Scan for the cell matching the given text and deliver its (x, y) coordinate at center. 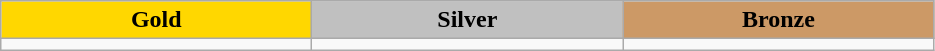
Gold (156, 20)
Silver (468, 20)
Bronze (778, 20)
